Determine the (x, y) coordinate at the center of the cell enclosing the given text.  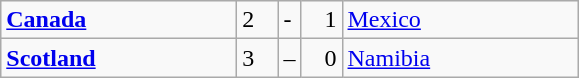
Scotland (119, 58)
– (290, 58)
Namibia (460, 58)
Canada (119, 20)
3 (258, 58)
0 (322, 58)
Mexico (460, 20)
- (290, 20)
2 (258, 20)
1 (322, 20)
